Provide the [x, y] coordinate of the cell's center where the given text is located.  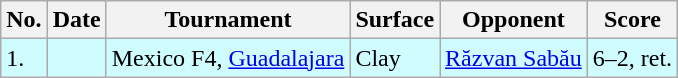
Mexico F4, Guadalajara [228, 58]
No. [24, 20]
Surface [395, 20]
Clay [395, 58]
Score [632, 20]
Date [76, 20]
Opponent [514, 20]
6–2, ret. [632, 58]
Tournament [228, 20]
1. [24, 58]
Răzvan Sabău [514, 58]
